From the cell containing the given text, extract its center point as [x, y] coordinate. 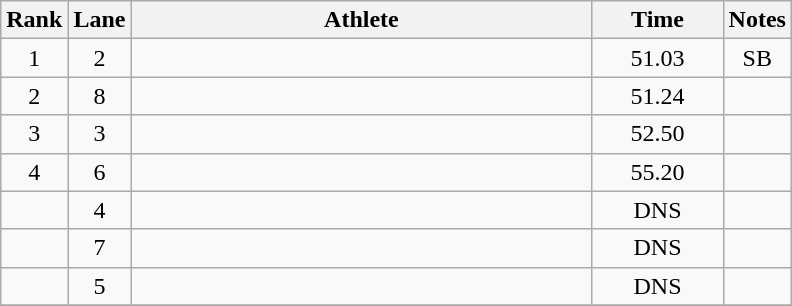
6 [100, 172]
SB [757, 58]
51.24 [658, 96]
Lane [100, 20]
51.03 [658, 58]
Rank [34, 20]
Notes [757, 20]
52.50 [658, 134]
Athlete [362, 20]
1 [34, 58]
8 [100, 96]
55.20 [658, 172]
Time [658, 20]
5 [100, 286]
7 [100, 248]
